From the cell containing the given text, extract its center point as [x, y] coordinate. 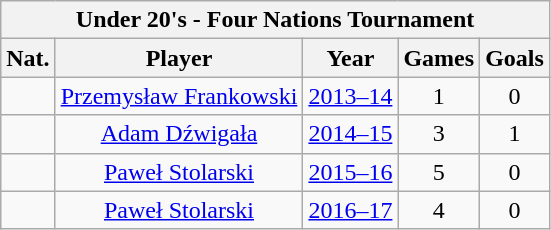
2013–14 [350, 96]
5 [439, 172]
Goals [515, 58]
Year [350, 58]
Games [439, 58]
Przemysław Frankowski [179, 96]
Nat. [28, 58]
2016–17 [350, 210]
4 [439, 210]
Under 20's - Four Nations Tournament [276, 20]
3 [439, 134]
Adam Dźwigała [179, 134]
2014–15 [350, 134]
2015–16 [350, 172]
Player [179, 58]
